For the text-containing cell, return its midpoint in [x, y] coordinate format. 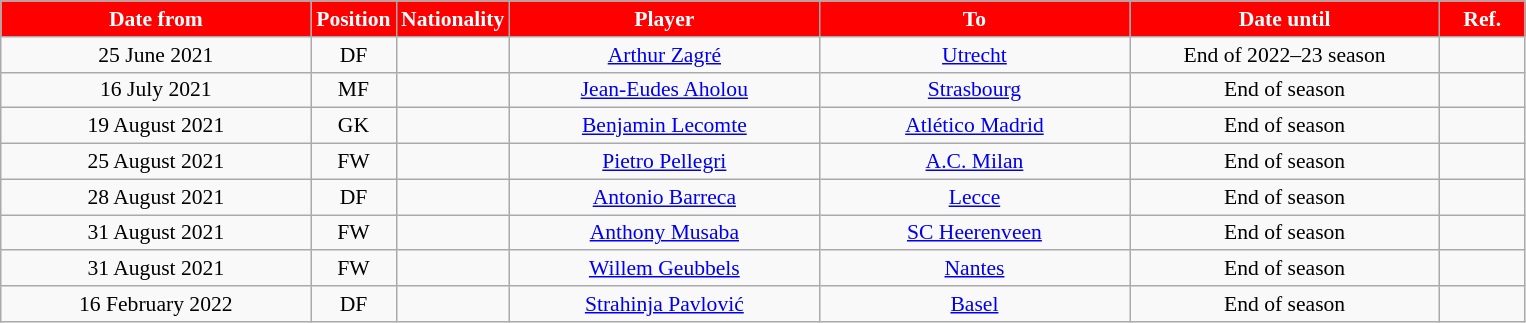
Arthur Zagré [664, 55]
Anthony Musaba [664, 233]
Date from [156, 19]
28 August 2021 [156, 197]
Nantes [974, 269]
Atlético Madrid [974, 126]
SC Heerenveen [974, 233]
Ref. [1482, 19]
Lecce [974, 197]
Willem Geubbels [664, 269]
Player [664, 19]
Antonio Barreca [664, 197]
Basel [974, 304]
Jean-Eudes Aholou [664, 90]
Nationality [452, 19]
Strahinja Pavlović [664, 304]
Utrecht [974, 55]
GK [354, 126]
A.C. Milan [974, 162]
To [974, 19]
19 August 2021 [156, 126]
16 July 2021 [156, 90]
Date until [1285, 19]
Benjamin Lecomte [664, 126]
Pietro Pellegri [664, 162]
16 February 2022 [156, 304]
25 August 2021 [156, 162]
Strasbourg [974, 90]
25 June 2021 [156, 55]
Position [354, 19]
End of 2022–23 season [1285, 55]
MF [354, 90]
